Pinpoint the cell where the given text exists, returning its (X, Y) midpoint coordinate. 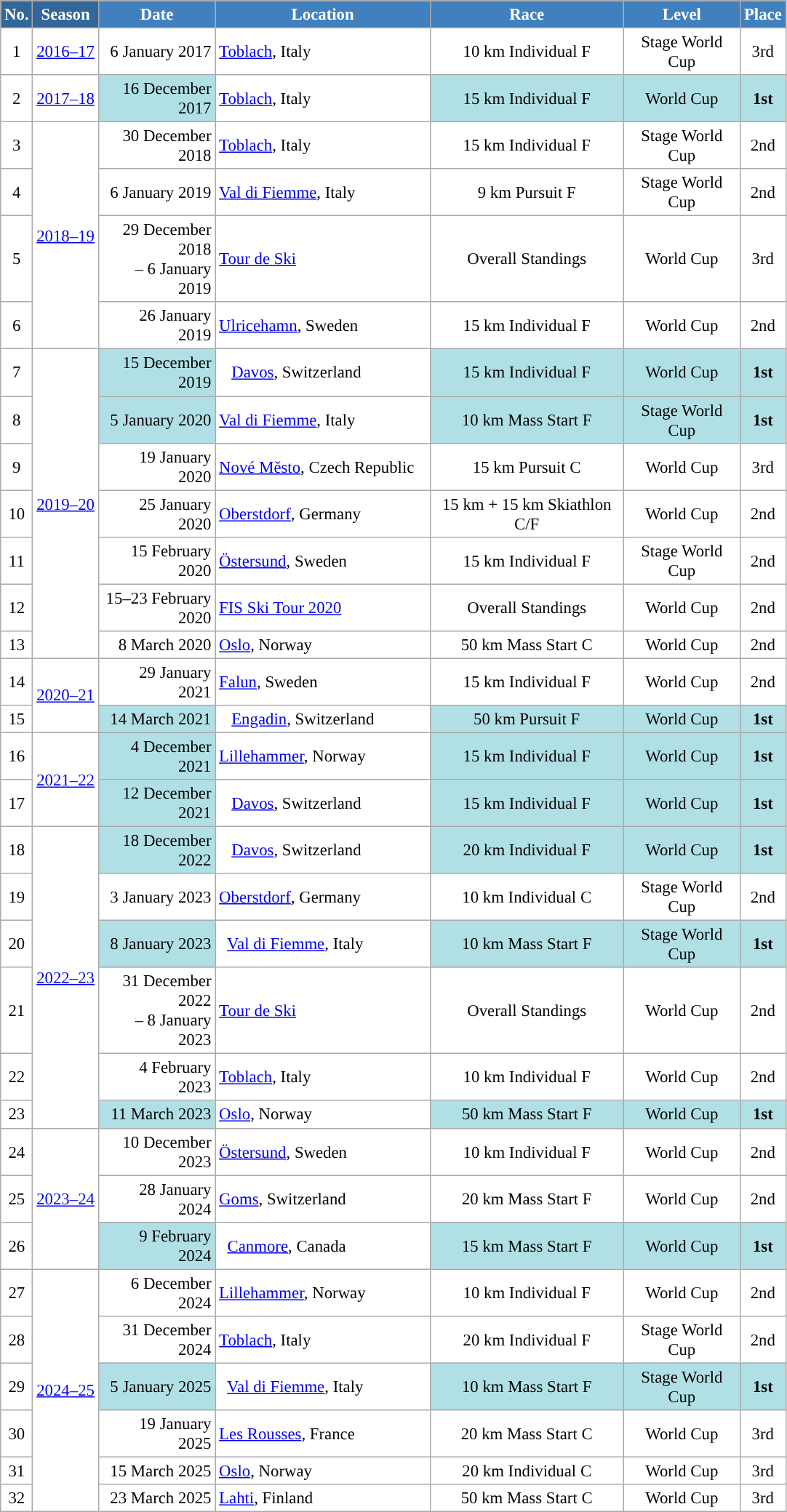
9 (17, 467)
Level (682, 15)
FIS Ski Tour 2020 (323, 608)
23 March 2025 (157, 1498)
2023–24 (65, 1199)
3 (17, 145)
12 (17, 608)
16 December 2017 (157, 99)
Race (527, 15)
2020–21 (65, 695)
1 (17, 52)
15 February 2020 (157, 560)
6 January 2019 (157, 192)
22 (17, 1078)
14 (17, 682)
15 (17, 719)
Ulricehamn, Sweden (323, 326)
13 (17, 645)
6 December 2024 (157, 1293)
50 km Pursuit F (527, 719)
30 (17, 1434)
32 (17, 1498)
29 January 2021 (157, 682)
Nové Město, Czech Republic (323, 467)
9 February 2024 (157, 1245)
Date (157, 15)
11 March 2023 (157, 1115)
29 December 2018– 6 January 2019 (157, 259)
14 March 2021 (157, 719)
2016–17 (65, 52)
17 (17, 803)
25 (17, 1199)
10 December 2023 (157, 1152)
15 km Mass Start F (527, 1245)
10 km Individual C (527, 897)
3 January 2023 (157, 897)
15 km Pursuit C (527, 467)
19 January 2025 (157, 1434)
15 March 2025 (157, 1471)
27 (17, 1293)
24 (17, 1152)
5 January 2020 (157, 420)
2018–19 (65, 236)
23 (17, 1115)
20 (17, 944)
6 (17, 326)
12 December 2021 (157, 803)
2017–18 (65, 99)
8 March 2020 (157, 645)
10 (17, 513)
28 (17, 1340)
Canmore, Canada (323, 1245)
15 December 2019 (157, 372)
Les Rousses, France (323, 1434)
2021–22 (65, 780)
7 (17, 372)
Lahti, Finland (323, 1498)
2 (17, 99)
26 January 2019 (157, 326)
2022–23 (65, 977)
26 (17, 1245)
6 January 2017 (157, 52)
31 December 2024 (157, 1340)
8 January 2023 (157, 944)
8 (17, 420)
5 (17, 259)
No. (17, 15)
Location (323, 15)
30 December 2018 (157, 145)
20 km Individual C (527, 1471)
31 (17, 1471)
28 January 2024 (157, 1199)
18 December 2022 (157, 851)
50 km Mass Start F (527, 1115)
Season (65, 15)
9 km Pursuit F (527, 192)
19 (17, 897)
11 (17, 560)
4 February 2023 (157, 1078)
5 January 2025 (157, 1386)
15–23 February 2020 (157, 608)
31 December 2022– 8 January 2023 (157, 1011)
21 (17, 1011)
4 (17, 192)
2019–20 (65, 503)
20 km Mass Start C (527, 1434)
16 (17, 756)
20 km Mass Start F (527, 1199)
25 January 2020 (157, 513)
19 January 2020 (157, 467)
15 km + 15 km Skiathlon C/F (527, 513)
Goms, Switzerland (323, 1199)
Place (763, 15)
29 (17, 1386)
2024–25 (65, 1391)
4 December 2021 (157, 756)
Engadin, Switzerland (323, 719)
18 (17, 851)
Falun, Sweden (323, 682)
